Extract the [X, Y] coordinate from the center of the cell holding the provided text.  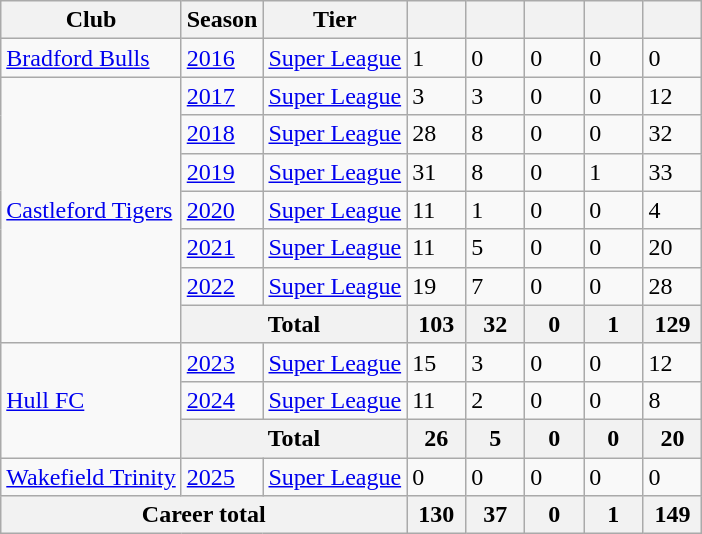
Tier [335, 20]
2016 [222, 58]
2018 [222, 134]
2021 [222, 248]
26 [436, 438]
37 [496, 515]
103 [436, 324]
Wakefield Trinity [91, 477]
Season [222, 20]
15 [436, 362]
Hull FC [91, 400]
2019 [222, 172]
149 [672, 515]
Career total [204, 515]
19 [436, 286]
4 [672, 210]
2022 [222, 286]
2023 [222, 362]
2 [496, 400]
Club [91, 20]
2024 [222, 400]
130 [436, 515]
2020 [222, 210]
129 [672, 324]
2017 [222, 96]
Castleford Tigers [91, 210]
2025 [222, 477]
Bradford Bulls [91, 58]
33 [672, 172]
31 [436, 172]
7 [496, 286]
